Locate the cell with the specified text and output its (x, y) center coordinate. 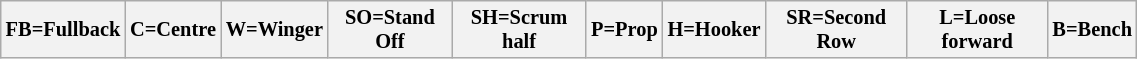
B=Bench (1092, 29)
SH=Scrum half (519, 29)
W=Winger (274, 29)
C=Centre (173, 29)
P=Prop (624, 29)
L=Loose forward (977, 29)
FB=Fullback (63, 29)
H=Hooker (714, 29)
SR=Second Row (836, 29)
SO=Stand Off (390, 29)
